Identify which cell holds the provided text, then report its (x, y) central coordinate. 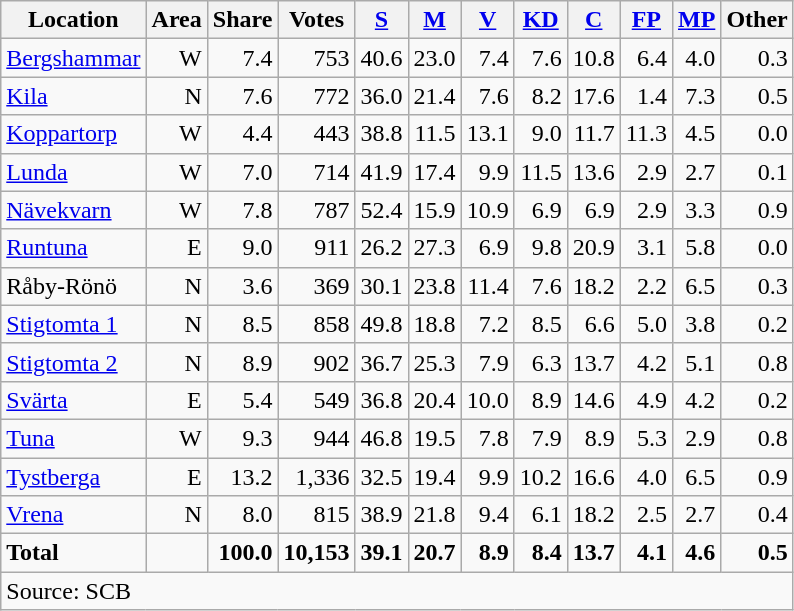
9.3 (242, 438)
2.2 (646, 286)
FP (646, 20)
Svärta (74, 400)
100.0 (242, 553)
4.9 (646, 400)
Vrena (74, 515)
15.9 (434, 210)
25.3 (434, 362)
M (434, 20)
Share (242, 20)
38.8 (382, 134)
10.9 (488, 210)
Runtuna (74, 248)
1.4 (646, 96)
C (594, 20)
10.8 (594, 58)
858 (316, 324)
10.0 (488, 400)
772 (316, 96)
3.6 (242, 286)
4.5 (696, 134)
39.1 (382, 553)
36.7 (382, 362)
787 (316, 210)
6.4 (646, 58)
27.3 (434, 248)
4.1 (646, 553)
21.8 (434, 515)
21.4 (434, 96)
Stigtomta 1 (74, 324)
4.6 (696, 553)
4.4 (242, 134)
2.5 (646, 515)
52.4 (382, 210)
5.4 (242, 400)
Source: SCB (397, 591)
549 (316, 400)
7.0 (242, 172)
38.9 (382, 515)
7.2 (488, 324)
753 (316, 58)
26.2 (382, 248)
36.8 (382, 400)
KD (540, 20)
Bergshammar (74, 58)
Kila (74, 96)
11.4 (488, 286)
10,153 (316, 553)
443 (316, 134)
8.4 (540, 553)
17.6 (594, 96)
0.1 (757, 172)
32.5 (382, 477)
5.3 (646, 438)
19.4 (434, 477)
40.6 (382, 58)
714 (316, 172)
8.2 (540, 96)
20.7 (434, 553)
911 (316, 248)
14.6 (594, 400)
23.8 (434, 286)
6.6 (594, 324)
Koppartorp (74, 134)
3.8 (696, 324)
815 (316, 515)
3.1 (646, 248)
Tystberga (74, 477)
9.4 (488, 515)
7.3 (696, 96)
0.4 (757, 515)
Stigtomta 2 (74, 362)
5.8 (696, 248)
Votes (316, 20)
17.4 (434, 172)
20.9 (594, 248)
6.3 (540, 362)
Other (757, 20)
Lunda (74, 172)
8.0 (242, 515)
46.8 (382, 438)
1,336 (316, 477)
Area (176, 20)
19.5 (434, 438)
11.7 (594, 134)
6.1 (540, 515)
11.3 (646, 134)
41.9 (382, 172)
13.6 (594, 172)
902 (316, 362)
5.1 (696, 362)
MP (696, 20)
20.4 (434, 400)
13.2 (242, 477)
Location (74, 20)
36.0 (382, 96)
13.1 (488, 134)
3.3 (696, 210)
V (488, 20)
Tuna (74, 438)
S (382, 20)
9.8 (540, 248)
369 (316, 286)
Råby-Rönö (74, 286)
23.0 (434, 58)
30.1 (382, 286)
Total (74, 553)
49.8 (382, 324)
10.2 (540, 477)
Nävekvarn (74, 210)
5.0 (646, 324)
18.8 (434, 324)
944 (316, 438)
16.6 (594, 477)
